Find where the given text appears and provide that cell's center as [X, Y] coordinate. 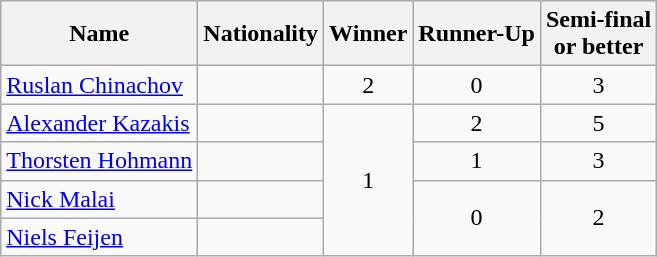
Runner-Up [477, 34]
Nationality [261, 34]
Name [100, 34]
Thorsten Hohmann [100, 161]
Ruslan Chinachov [100, 85]
Niels Feijen [100, 237]
5 [598, 123]
Semi-finalor better [598, 34]
Alexander Kazakis [100, 123]
Nick Malai [100, 199]
Winner [368, 34]
